Determine the [X, Y] coordinate at the center of the cell enclosing the given text.  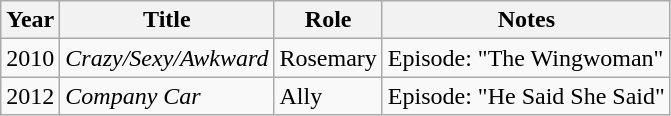
Episode: "The Wingwoman" [526, 58]
Role [328, 20]
Year [30, 20]
2012 [30, 96]
Title [167, 20]
Episode: "He Said She Said" [526, 96]
Rosemary [328, 58]
Notes [526, 20]
Company Car [167, 96]
2010 [30, 58]
Ally [328, 96]
Crazy/Sexy/Awkward [167, 58]
